Return the [X, Y] coordinate for the center point of the cell that contains the specified text.  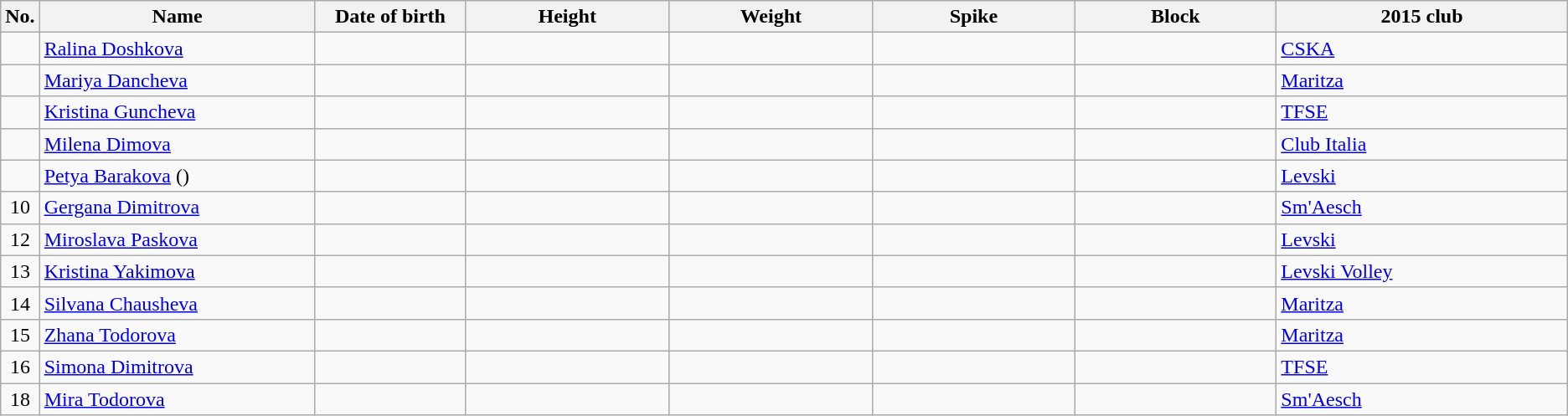
Zhana Todorova [178, 335]
16 [20, 367]
Mariya Dancheva [178, 80]
12 [20, 239]
Mira Todorova [178, 399]
Miroslava Paskova [178, 239]
CSKA [1422, 49]
Levski Volley [1422, 271]
Ralina Doshkova [178, 49]
Milena Dimova [178, 144]
Weight [771, 17]
Block [1176, 17]
Simona Dimitrova [178, 367]
Club Italia [1422, 144]
18 [20, 399]
2015 club [1422, 17]
Kristina Guncheva [178, 112]
Gergana Dimitrova [178, 208]
Height [568, 17]
Silvana Chausheva [178, 303]
Name [178, 17]
Date of birth [390, 17]
13 [20, 271]
No. [20, 17]
Petya Barakova () [178, 176]
Kristina Yakimova [178, 271]
Spike [973, 17]
15 [20, 335]
14 [20, 303]
10 [20, 208]
